Extract the (x, y) coordinate from the center of the cell holding the provided text.  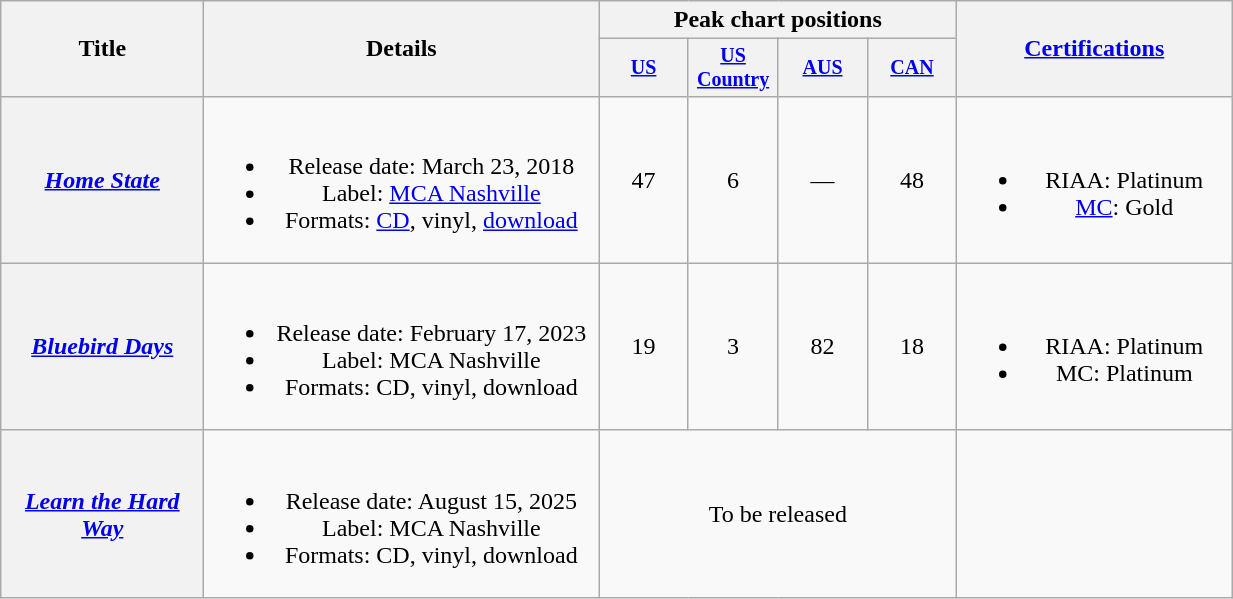
CAN (912, 68)
To be released (778, 514)
Peak chart positions (778, 20)
US Country (732, 68)
US (644, 68)
Release date: August 15, 2025Label: MCA NashvilleFormats: CD, vinyl, download (402, 514)
Learn the Hard Way (102, 514)
RIAA: PlatinumMC: Gold (1094, 180)
Details (402, 49)
Release date: February 17, 2023Label: MCA NashvilleFormats: CD, vinyl, download (402, 346)
— (822, 180)
Release date: March 23, 2018Label: MCA NashvilleFormats: CD, vinyl, download (402, 180)
47 (644, 180)
AUS (822, 68)
82 (822, 346)
Certifications (1094, 49)
6 (732, 180)
Title (102, 49)
Home State (102, 180)
18 (912, 346)
RIAA: PlatinumMC: Platinum (1094, 346)
48 (912, 180)
3 (732, 346)
Bluebird Days (102, 346)
19 (644, 346)
